Provide the [x, y] coordinate of the cell's center where the given text is located.  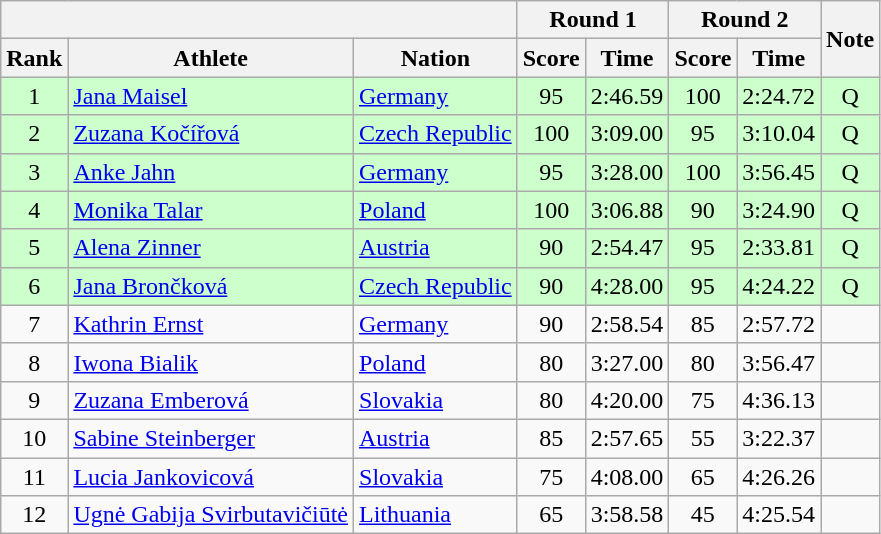
Kathrin Ernst [211, 324]
3:56.45 [779, 172]
3:56.47 [779, 362]
Alena Zinner [211, 248]
5 [34, 248]
2:46.59 [627, 96]
Zuzana Emberová [211, 400]
2:24.72 [779, 96]
Iwona Bialik [211, 362]
7 [34, 324]
Note [850, 39]
4:24.22 [779, 286]
4:36.13 [779, 400]
Jana Maisel [211, 96]
2:33.81 [779, 248]
2:57.72 [779, 324]
Anke Jahn [211, 172]
3:28.00 [627, 172]
Round 1 [593, 20]
Zuzana Kočířová [211, 134]
Lithuania [436, 515]
3 [34, 172]
3:22.37 [779, 438]
2:54.47 [627, 248]
4 [34, 210]
4:20.00 [627, 400]
Ugnė Gabija Svirbutavičiūtė [211, 515]
55 [703, 438]
4:26.26 [779, 477]
1 [34, 96]
Athlete [211, 58]
10 [34, 438]
Round 2 [745, 20]
3:10.04 [779, 134]
12 [34, 515]
Sabine Steinberger [211, 438]
Monika Talar [211, 210]
11 [34, 477]
4:08.00 [627, 477]
Rank [34, 58]
4:28.00 [627, 286]
2:58.54 [627, 324]
3:27.00 [627, 362]
2:57.65 [627, 438]
9 [34, 400]
2 [34, 134]
Jana Brončková [211, 286]
Nation [436, 58]
4:25.54 [779, 515]
3:58.58 [627, 515]
Lucia Jankovicová [211, 477]
3:24.90 [779, 210]
3:06.88 [627, 210]
3:09.00 [627, 134]
6 [34, 286]
8 [34, 362]
45 [703, 515]
